Return (X, Y) of the center of cell containing provided text 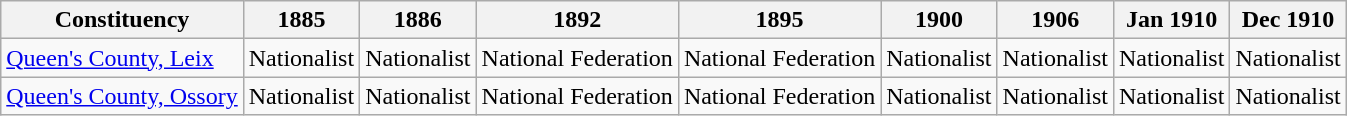
1886 (418, 20)
Queen's County, Ossory (122, 96)
1906 (1055, 20)
Constituency (122, 20)
1895 (779, 20)
1900 (939, 20)
Queen's County, Leix (122, 58)
Jan 1910 (1171, 20)
1892 (577, 20)
1885 (301, 20)
Dec 1910 (1288, 20)
